Return (X, Y) of the center of cell containing provided text 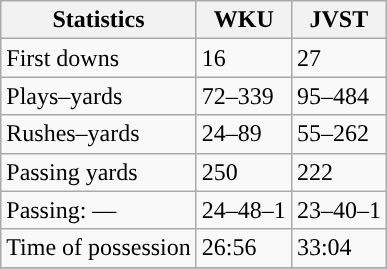
First downs (99, 58)
55–262 (338, 134)
222 (338, 172)
16 (244, 58)
95–484 (338, 96)
24–48–1 (244, 210)
JVST (338, 20)
250 (244, 172)
23–40–1 (338, 210)
24–89 (244, 134)
Passing: –– (99, 210)
Rushes–yards (99, 134)
Passing yards (99, 172)
26:56 (244, 248)
WKU (244, 20)
33:04 (338, 248)
Time of possession (99, 248)
72–339 (244, 96)
Plays–yards (99, 96)
Statistics (99, 20)
27 (338, 58)
